Scan for the cell matching the given text and deliver its (x, y) coordinate at center. 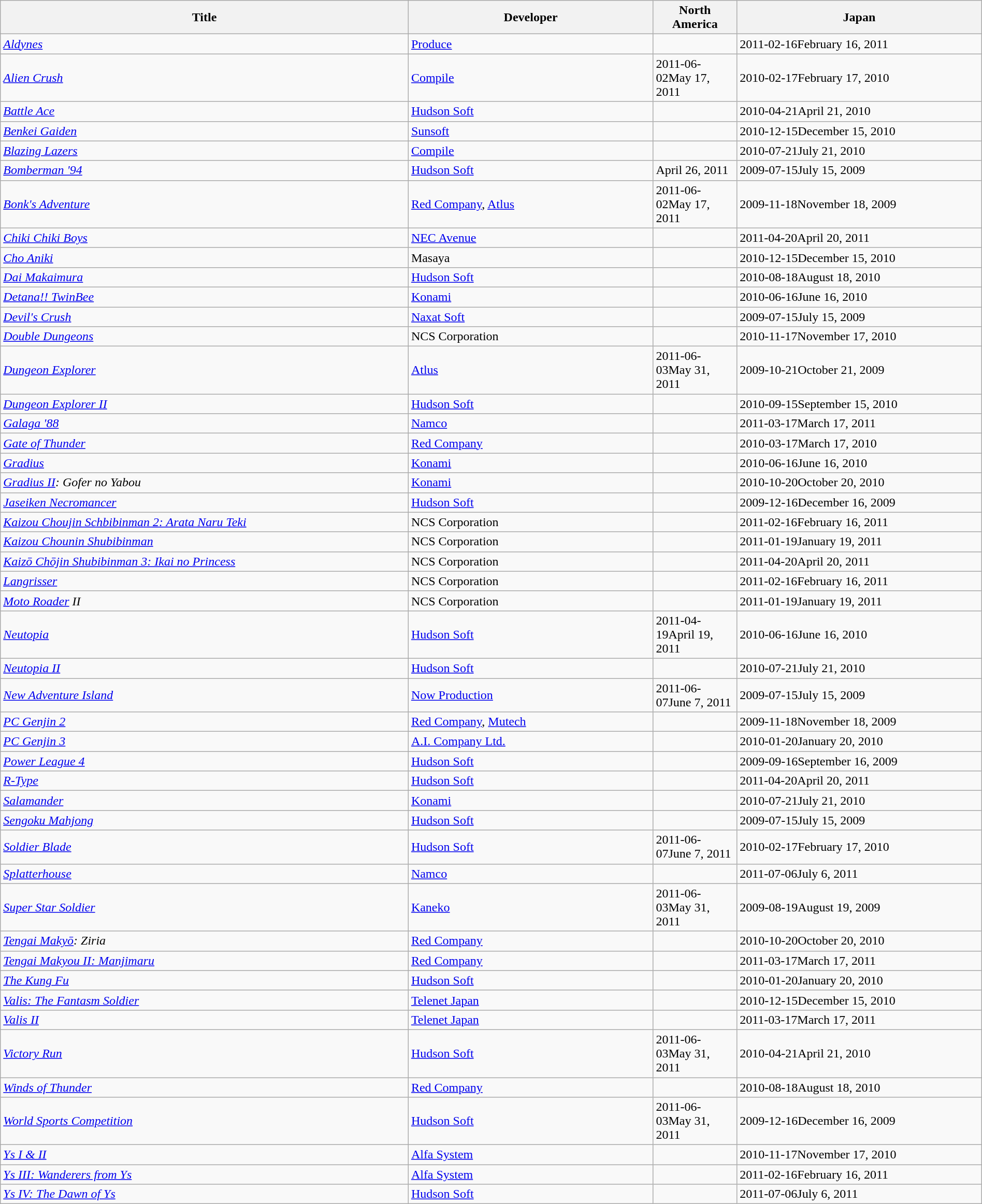
Red Company, Mutech (530, 722)
Naxat Soft (530, 316)
Double Dungeons (205, 337)
Valis II (205, 1020)
Winds of Thunder (205, 1087)
Power League 4 (205, 761)
Red Company, Atlus (530, 204)
Ys III: Wanderers from Ys (205, 1174)
Bomberman '94 (205, 170)
Neutopia II (205, 668)
Victory Run (205, 1053)
Gate of Thunder (205, 443)
Gradius (205, 463)
Kaneko (530, 907)
Langrisser (205, 581)
World Sports Competition (205, 1121)
Salamander (205, 801)
Super Star Soldier (205, 907)
Kaizō Chōjin Shubibinman 3: Ikai no Princess (205, 561)
Ys IV: The Dawn of Ys (205, 1194)
Devil's Crush (205, 316)
Sengoku Mahjong (205, 820)
Soldier Blade (205, 847)
Galaga '88 (205, 424)
2010-09-15September 15, 2010 (860, 404)
Valis: The Fantasm Soldier (205, 1000)
Dai Makaimura (205, 277)
Chiki Chiki Boys (205, 238)
Masaya (530, 257)
Moto Roader II (205, 601)
Blazing Lazers (205, 151)
Ys I & II (205, 1155)
Neutopia (205, 634)
2009-08-19August 19, 2009 (860, 907)
2011-04-19April 19, 2011 (695, 634)
Developer (530, 18)
Detana!! TwinBee (205, 297)
Bonk's Adventure (205, 204)
NEC Avenue (530, 238)
Jaseiken Necromancer (205, 502)
Now Production (530, 695)
Title (205, 18)
2009-10-21October 21, 2009 (860, 370)
PC Genjin 2 (205, 722)
Tengai Makyō: Ziria (205, 941)
Kaizou Chounin Shubibinman (205, 542)
The Kung Fu (205, 980)
April 26, 2011 (695, 170)
Battle Ace (205, 111)
Japan (860, 18)
Aldynes (205, 44)
Gradius II: Gofer no Yabou (205, 483)
A.I. Company Ltd. (530, 742)
Sunsoft (530, 131)
Kaizou Choujin Schbibinman 2: Arata Naru Teki (205, 522)
Produce (530, 44)
Cho Aniki (205, 257)
Atlus (530, 370)
R-Type (205, 781)
2010-03-17March 17, 2010 (860, 443)
Alien Crush (205, 78)
Benkei Gaiden (205, 131)
Dungeon Explorer (205, 370)
PC Genjin 3 (205, 742)
Splatterhouse (205, 874)
New Adventure Island (205, 695)
Tengai Makyou II: Manjimaru (205, 961)
2009-09-16September 16, 2009 (860, 761)
Dungeon Explorer II (205, 404)
North America (695, 18)
